Capture the cell that displays the provided text and extract its [x, y] central coordinate. 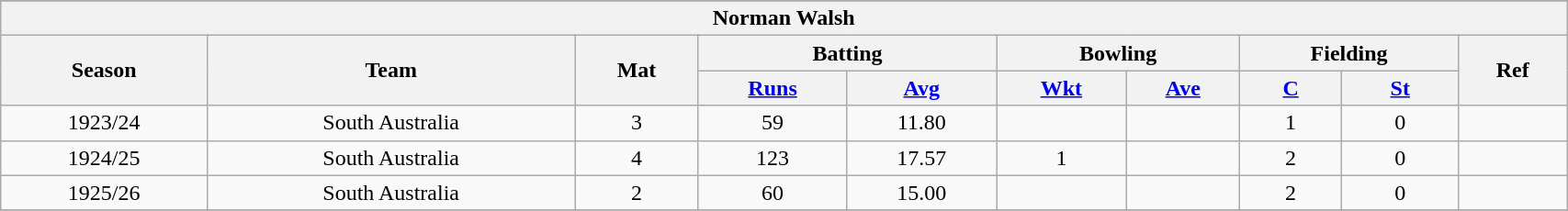
Mat [637, 71]
Season [105, 71]
60 [772, 193]
1925/26 [105, 193]
17.57 [922, 158]
C [1292, 88]
St [1400, 88]
Ref [1513, 71]
3 [637, 123]
59 [772, 123]
Ave [1183, 88]
11.80 [922, 123]
Wkt [1062, 88]
1924/25 [105, 158]
Avg [922, 88]
Norman Walsh [784, 18]
Batting [847, 53]
1923/24 [105, 123]
123 [772, 158]
Bowling [1119, 53]
4 [637, 158]
15.00 [922, 193]
Fielding [1349, 53]
Team [391, 71]
Runs [772, 88]
